Return (x, y) of the center of cell containing provided text 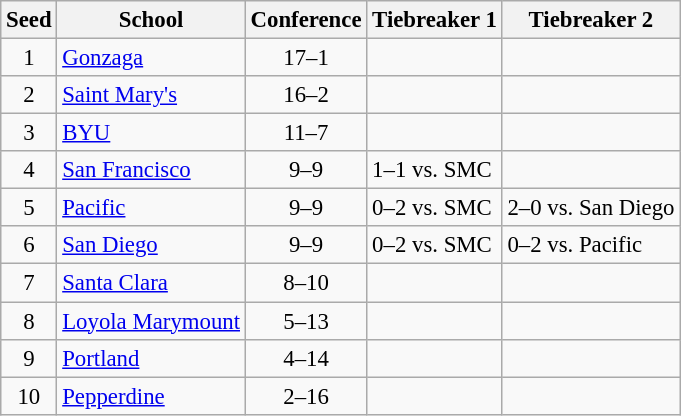
Santa Clara (151, 283)
Saint Mary's (151, 95)
Pepperdine (151, 396)
10 (29, 396)
5 (29, 208)
3 (29, 133)
0–2 vs. Pacific (591, 245)
2–16 (306, 396)
7 (29, 283)
17–1 (306, 58)
9 (29, 358)
Tiebreaker 1 (434, 20)
Pacific (151, 208)
8 (29, 321)
4 (29, 170)
San Diego (151, 245)
School (151, 20)
1 (29, 58)
4–14 (306, 358)
Loyola Marymount (151, 321)
2–0 vs. San Diego (591, 208)
Conference (306, 20)
Seed (29, 20)
8–10 (306, 283)
2 (29, 95)
16–2 (306, 95)
5–13 (306, 321)
1–1 vs. SMC (434, 170)
6 (29, 245)
11–7 (306, 133)
BYU (151, 133)
Tiebreaker 2 (591, 20)
San Francisco (151, 170)
Portland (151, 358)
Gonzaga (151, 58)
